Provide the [x, y] coordinate of the cell's center where the given text is located.  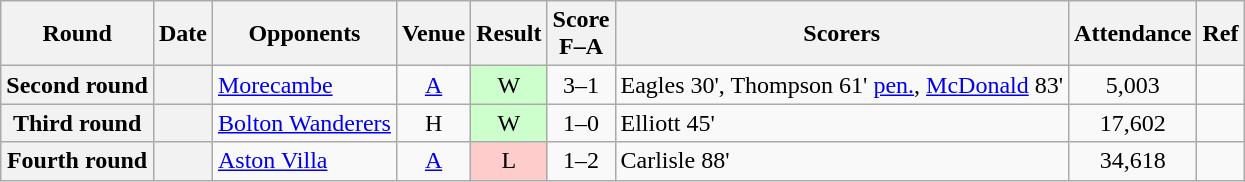
Date [182, 34]
ScoreF–A [581, 34]
3–1 [581, 85]
Fourth round [78, 161]
Second round [78, 85]
Opponents [304, 34]
Scorers [842, 34]
Venue [433, 34]
17,602 [1133, 123]
Carlisle 88' [842, 161]
Elliott 45' [842, 123]
1–2 [581, 161]
H [433, 123]
5,003 [1133, 85]
Aston Villa [304, 161]
Ref [1220, 34]
1–0 [581, 123]
Third round [78, 123]
34,618 [1133, 161]
Eagles 30', Thompson 61' pen., McDonald 83' [842, 85]
Attendance [1133, 34]
Morecambe [304, 85]
Round [78, 34]
Result [509, 34]
Bolton Wanderers [304, 123]
L [509, 161]
